Detect which cell encompasses the target text, then output its [X, Y] center coordinate. 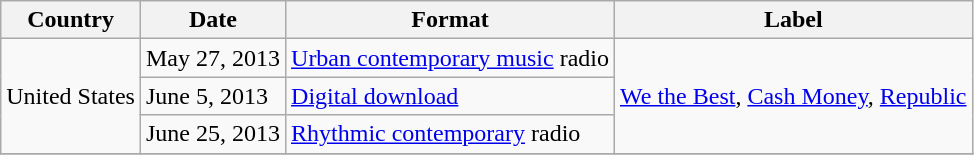
Format [450, 20]
We the Best, Cash Money, Republic [793, 96]
May 27, 2013 [212, 58]
Rhythmic contemporary radio [450, 134]
Label [793, 20]
United States [71, 96]
Digital download [450, 96]
Date [212, 20]
June 5, 2013 [212, 96]
June 25, 2013 [212, 134]
Country [71, 20]
Urban contemporary music radio [450, 58]
